Provide the (x, y) coordinate of the cell's center where the given text is located.  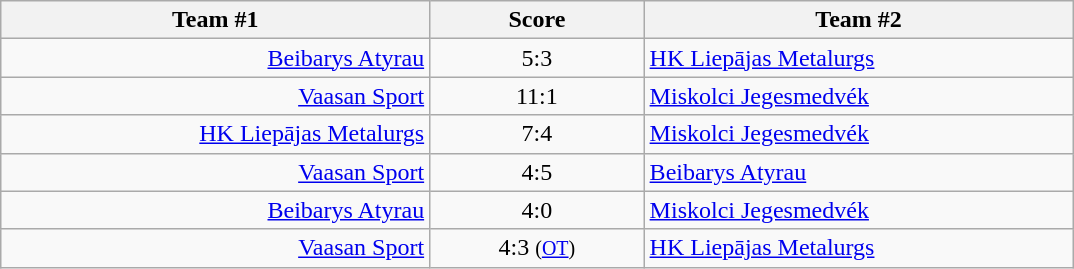
5:3 (537, 58)
4:5 (537, 172)
Score (537, 20)
7:4 (537, 134)
11:1 (537, 96)
4:0 (537, 210)
Team #1 (216, 20)
Team #2 (858, 20)
4:3 (OT) (537, 248)
